From the cell containing the given text, extract its center point as (x, y) coordinate. 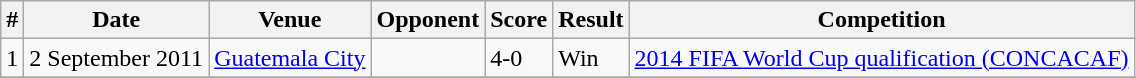
2 September 2011 (116, 58)
4-0 (519, 58)
Score (519, 20)
Date (116, 20)
Win (591, 58)
Result (591, 20)
Guatemala City (290, 58)
1 (12, 58)
Venue (290, 20)
Competition (882, 20)
# (12, 20)
Opponent (428, 20)
2014 FIFA World Cup qualification (CONCACAF) (882, 58)
